Return (x, y) of the center of cell containing provided text 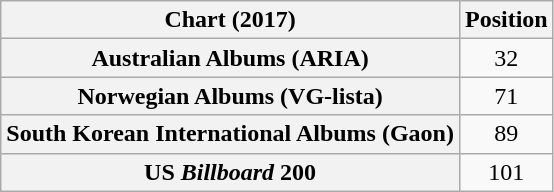
Chart (2017) (230, 20)
101 (506, 172)
US Billboard 200 (230, 172)
32 (506, 58)
71 (506, 96)
Australian Albums (ARIA) (230, 58)
Position (506, 20)
Norwegian Albums (VG-lista) (230, 96)
South Korean International Albums (Gaon) (230, 134)
89 (506, 134)
